Pinpoint the cell where the given text exists, returning its (X, Y) midpoint coordinate. 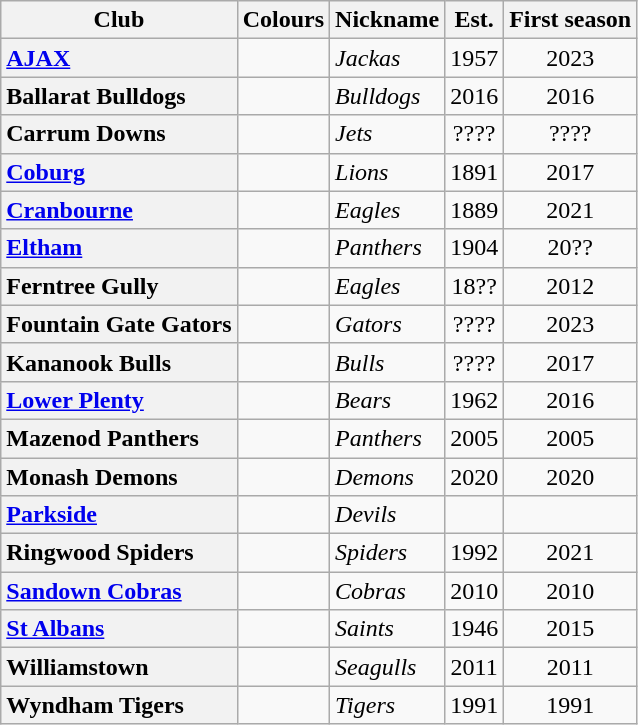
Lower Plenty (119, 400)
1891 (474, 172)
Carrum Downs (119, 134)
Saints (388, 629)
Kananook Bulls (119, 362)
Devils (388, 515)
2015 (570, 629)
Est. (474, 20)
Eltham (119, 248)
Ferntree Gully (119, 286)
1992 (474, 553)
Ballarat Bulldogs (119, 96)
Bulldogs (388, 96)
Tigers (388, 705)
Williamstown (119, 667)
2012 (570, 286)
Lions (388, 172)
Jackas (388, 58)
Club (119, 20)
AJAX (119, 58)
1962 (474, 400)
1889 (474, 210)
Nickname (388, 20)
Monash Demons (119, 477)
Mazenod Panthers (119, 438)
Coburg (119, 172)
20?? (570, 248)
18?? (474, 286)
St Albans (119, 629)
Seagulls (388, 667)
Gators (388, 324)
First season (570, 20)
Bears (388, 400)
Fountain Gate Gators (119, 324)
Wyndham Tigers (119, 705)
Cobras (388, 591)
1904 (474, 248)
Colours (283, 20)
Demons (388, 477)
Ringwood Spiders (119, 553)
Cranbourne (119, 210)
1946 (474, 629)
Parkside (119, 515)
Bulls (388, 362)
Jets (388, 134)
Spiders (388, 553)
1957 (474, 58)
Sandown Cobras (119, 591)
